Scan for the cell matching the given text and deliver its (x, y) coordinate at center. 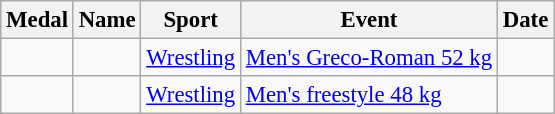
Event (368, 20)
Name (107, 20)
Men's freestyle 48 kg (368, 95)
Men's Greco-Roman 52 kg (368, 58)
Date (525, 20)
Medal (38, 20)
Sport (191, 20)
